Detect which cell encompasses the target text, then output its (x, y) center coordinate. 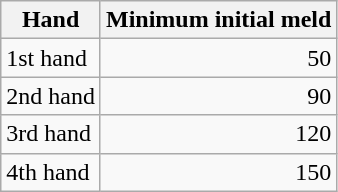
3rd hand (51, 134)
Hand (51, 20)
2nd hand (51, 96)
120 (218, 134)
90 (218, 96)
50 (218, 58)
150 (218, 172)
4th hand (51, 172)
1st hand (51, 58)
Minimum initial meld (218, 20)
